Return (X, Y) of the center of cell containing provided text 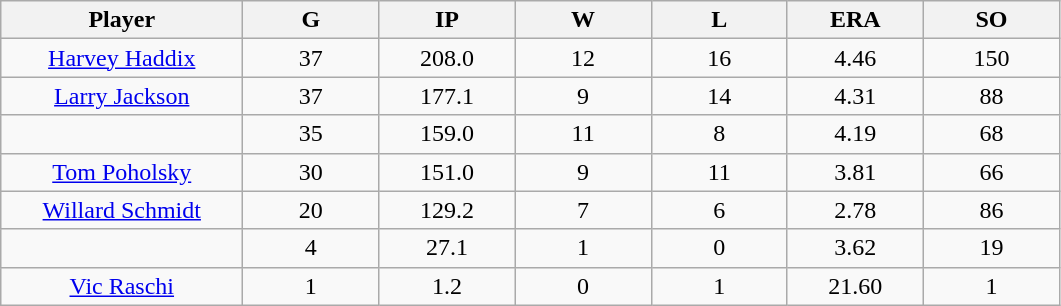
21.60 (855, 286)
Willard Schmidt (122, 210)
W (583, 20)
177.1 (447, 96)
151.0 (447, 172)
86 (991, 210)
68 (991, 134)
1.2 (447, 286)
12 (583, 58)
8 (719, 134)
4.31 (855, 96)
19 (991, 248)
3.62 (855, 248)
20 (311, 210)
L (719, 20)
14 (719, 96)
3.81 (855, 172)
2.78 (855, 210)
150 (991, 58)
88 (991, 96)
Vic Raschi (122, 286)
27.1 (447, 248)
Tom Poholsky (122, 172)
ERA (855, 20)
129.2 (447, 210)
Player (122, 20)
4.46 (855, 58)
7 (583, 210)
6 (719, 210)
66 (991, 172)
G (311, 20)
SO (991, 20)
IP (447, 20)
208.0 (447, 58)
159.0 (447, 134)
4 (311, 248)
16 (719, 58)
35 (311, 134)
Larry Jackson (122, 96)
4.19 (855, 134)
30 (311, 172)
Harvey Haddix (122, 58)
